Output the (X, Y) coordinate of the center of the cell containing the given text.  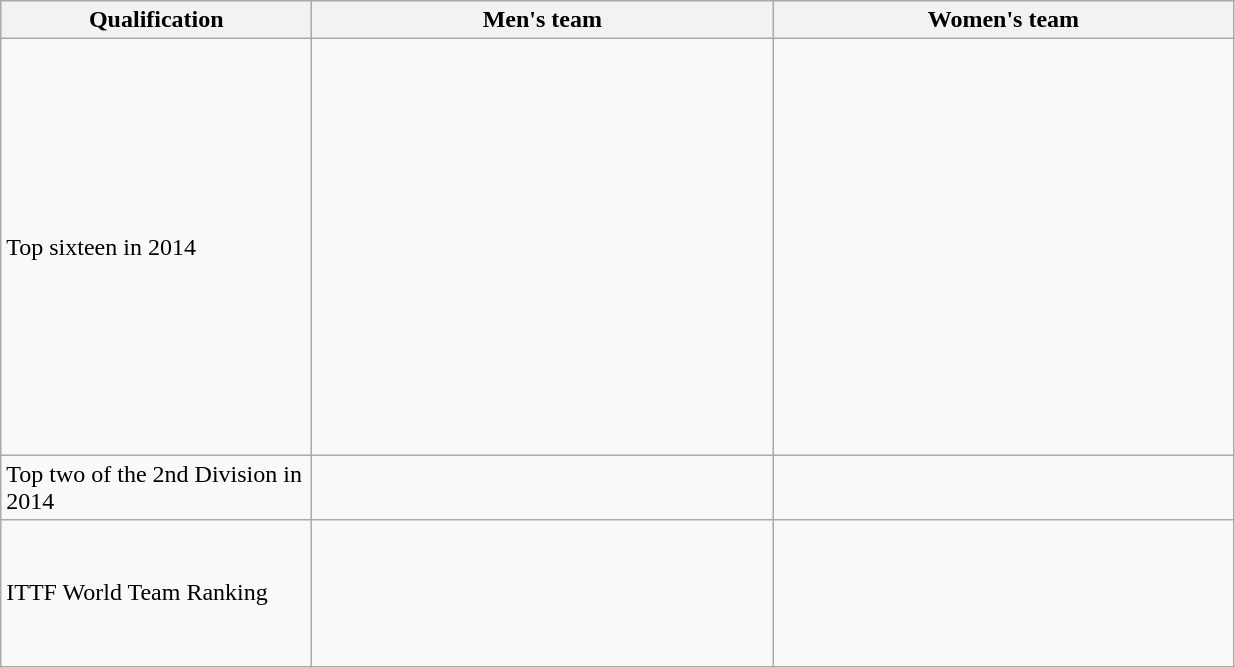
Top two of the 2nd Division in 2014 (156, 488)
Women's team (1004, 20)
ITTF World Team Ranking (156, 593)
Top sixteen in 2014 (156, 247)
Qualification (156, 20)
Men's team (542, 20)
